Provide the [X, Y] coordinate of the cell's center where the given text is located.  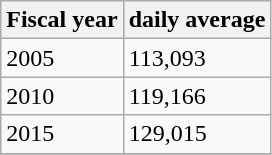
129,015 [197, 134]
2005 [62, 58]
2010 [62, 96]
119,166 [197, 96]
daily average [197, 20]
Fiscal year [62, 20]
2015 [62, 134]
113,093 [197, 58]
